From the cell containing the given text, extract its center point as (x, y) coordinate. 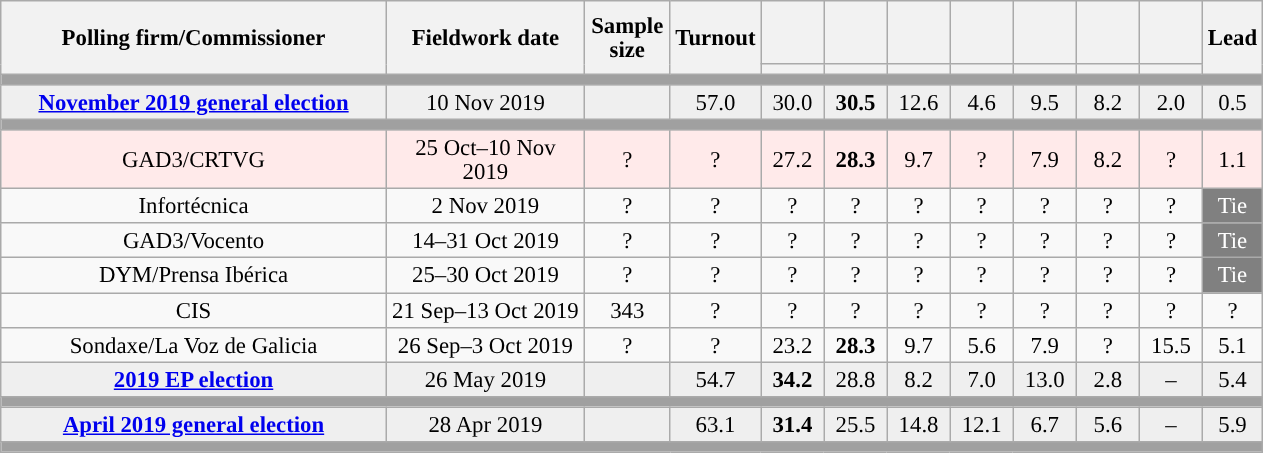
0.5 (1232, 102)
63.1 (716, 424)
5.1 (1232, 344)
27.2 (792, 160)
CIS (194, 310)
6.7 (1044, 424)
2.0 (1170, 102)
November 2019 general election (194, 102)
5.9 (1232, 424)
Turnout (716, 38)
Lead (1232, 38)
30.0 (792, 102)
Infortécnica (194, 206)
25 Oct–10 Nov 2019 (485, 160)
26 May 2019 (485, 380)
54.7 (716, 380)
7.0 (982, 380)
343 (627, 310)
1.1 (1232, 160)
DYM/Prensa Ibérica (194, 276)
2019 EP election (194, 380)
25–30 Oct 2019 (485, 276)
30.5 (856, 102)
14–31 Oct 2019 (485, 242)
Sondaxe/La Voz de Galicia (194, 344)
34.2 (792, 380)
April 2019 general election (194, 424)
2.8 (1108, 380)
31.4 (792, 424)
Fieldwork date (485, 38)
28 Apr 2019 (485, 424)
9.5 (1044, 102)
GAD3/Vocento (194, 242)
23.2 (792, 344)
12.1 (982, 424)
13.0 (1044, 380)
4.6 (982, 102)
10 Nov 2019 (485, 102)
Sample size (627, 38)
GAD3/CRTVG (194, 160)
5.4 (1232, 380)
14.8 (918, 424)
12.6 (918, 102)
21 Sep–13 Oct 2019 (485, 310)
25.5 (856, 424)
28.8 (856, 380)
Polling firm/Commissioner (194, 38)
57.0 (716, 102)
26 Sep–3 Oct 2019 (485, 344)
15.5 (1170, 344)
2 Nov 2019 (485, 206)
